Determine the (x, y) coordinate at the center of the cell enclosing the given text.  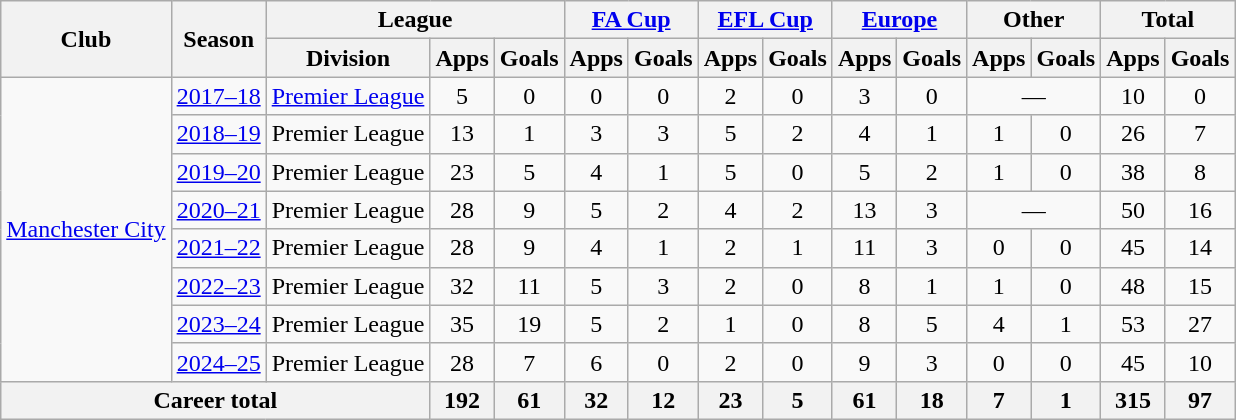
50 (1133, 210)
Division (348, 58)
2024–25 (218, 362)
315 (1133, 400)
EFL Cup (765, 20)
18 (932, 400)
35 (462, 324)
Europe (899, 20)
192 (462, 400)
6 (596, 362)
48 (1133, 286)
League (415, 20)
97 (1200, 400)
Season (218, 39)
19 (529, 324)
27 (1200, 324)
2022–23 (218, 286)
Career total (216, 400)
12 (663, 400)
26 (1133, 134)
16 (1200, 210)
2023–24 (218, 324)
14 (1200, 248)
2017–18 (218, 96)
53 (1133, 324)
Club (86, 39)
FA Cup (631, 20)
Manchester City (86, 229)
38 (1133, 172)
Total (1168, 20)
15 (1200, 286)
2020–21 (218, 210)
2018–19 (218, 134)
Other (1034, 20)
2021–22 (218, 248)
2019–20 (218, 172)
